For the text-containing cell, return its midpoint in (x, y) coordinate format. 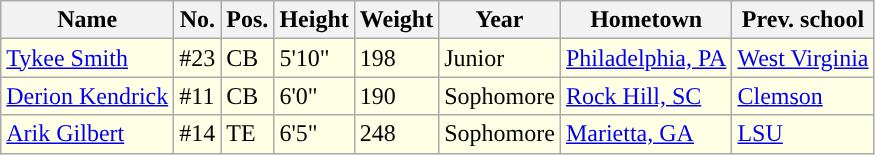
West Virginia (803, 58)
Arik Gilbert (88, 134)
Year (500, 20)
198 (396, 58)
Name (88, 20)
Pos. (248, 20)
6'5" (314, 134)
Height (314, 20)
#11 (198, 96)
#14 (198, 134)
Hometown (646, 20)
#23 (198, 58)
Junior (500, 58)
5'10" (314, 58)
248 (396, 134)
6'0" (314, 96)
Philadelphia, PA (646, 58)
Prev. school (803, 20)
LSU (803, 134)
TE (248, 134)
Rock Hill, SC (646, 96)
Derion Kendrick (88, 96)
Clemson (803, 96)
Tykee Smith (88, 58)
190 (396, 96)
Marietta, GA (646, 134)
Weight (396, 20)
No. (198, 20)
